Find where the given text appears and provide that cell's center as [x, y] coordinate. 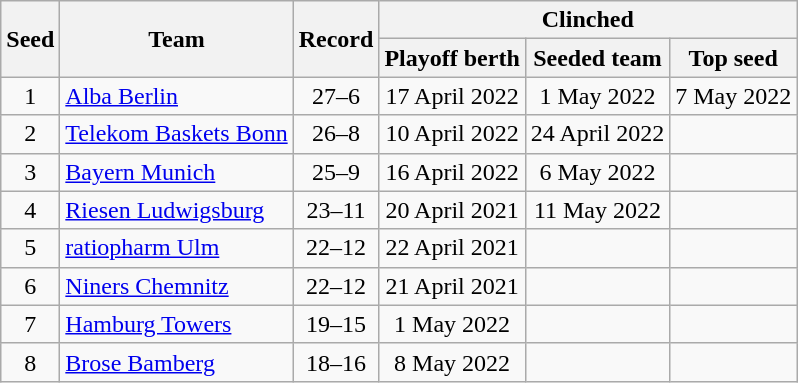
7 [30, 324]
Playoff berth [452, 58]
19–15 [336, 324]
2 [30, 134]
Bayern Munich [176, 172]
Hamburg Towers [176, 324]
Record [336, 39]
Seeded team [597, 58]
Alba Berlin [176, 96]
7 May 2022 [734, 96]
24 April 2022 [597, 134]
22 April 2021 [452, 248]
Brose Bamberg [176, 362]
25–9 [336, 172]
6 May 2022 [597, 172]
1 [30, 96]
17 April 2022 [452, 96]
Riesen Ludwigsburg [176, 210]
Top seed [734, 58]
10 April 2022 [452, 134]
Team [176, 39]
3 [30, 172]
Clinched [588, 20]
Telekom Baskets Bonn [176, 134]
5 [30, 248]
27–6 [336, 96]
16 April 2022 [452, 172]
18–16 [336, 362]
8 [30, 362]
ratiopharm Ulm [176, 248]
20 April 2021 [452, 210]
6 [30, 286]
26–8 [336, 134]
8 May 2022 [452, 362]
Niners Chemnitz [176, 286]
11 May 2022 [597, 210]
21 April 2021 [452, 286]
4 [30, 210]
Seed [30, 39]
23–11 [336, 210]
